Scan for the cell matching the given text and deliver its [x, y] coordinate at center. 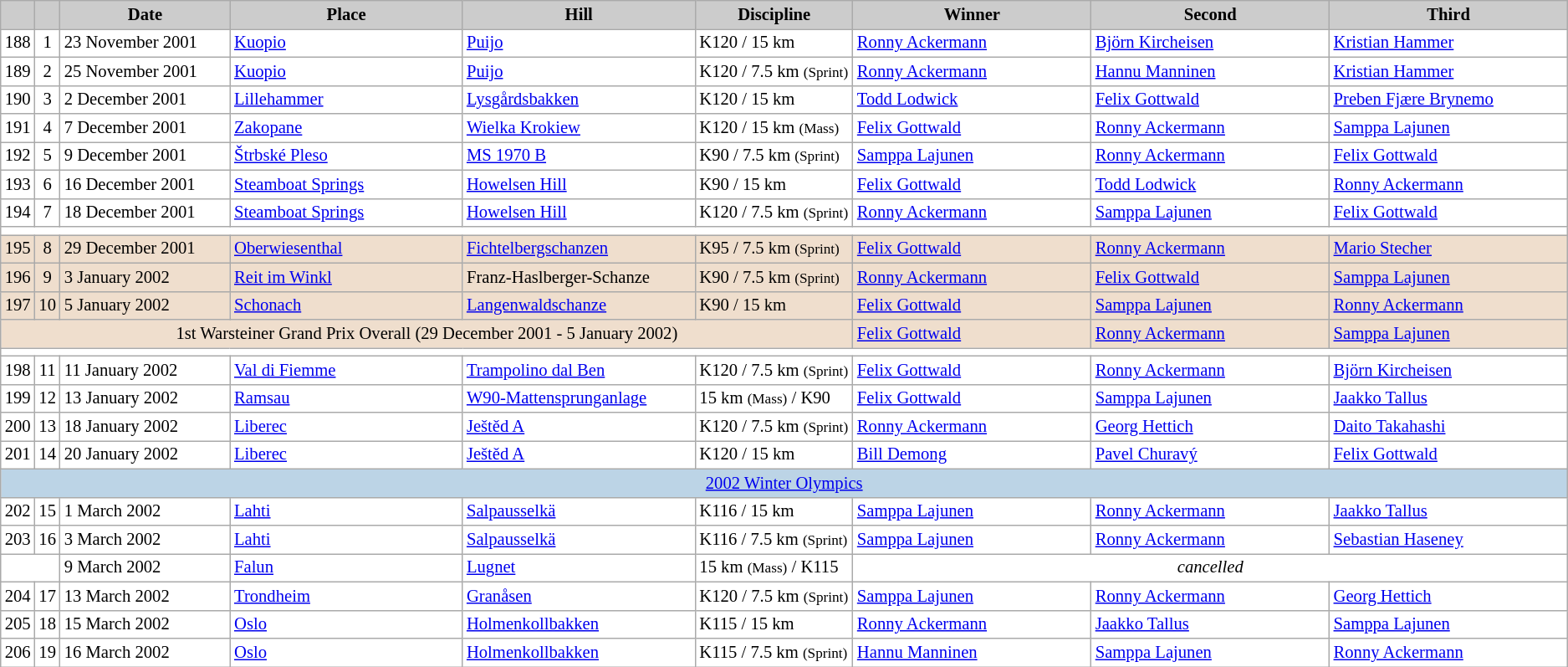
16 December 2001 [146, 184]
206 [18, 652]
192 [18, 156]
Daito Takahashi [1448, 426]
191 [18, 128]
201 [18, 454]
13 January 2002 [146, 398]
18 December 2001 [146, 213]
18 January 2002 [146, 426]
13 March 2002 [146, 596]
190 [18, 100]
Ramsau [346, 398]
Lysgårdsbakken [579, 100]
13 [47, 426]
3 [47, 100]
1st Warsteiner Grand Prix Overall (29 December 2001 - 5 January 2002) [426, 334]
5 January 2002 [146, 305]
cancelled [1211, 567]
203 [18, 540]
194 [18, 213]
Winner [972, 14]
Trondheim [346, 596]
Franz-Haslberger-Schanze [579, 277]
189 [18, 71]
K115 / 7.5 km (Sprint) [774, 652]
9 [47, 277]
Place [346, 14]
9 December 2001 [146, 156]
198 [18, 370]
4 [47, 128]
Second [1211, 14]
7 December 2001 [146, 128]
15 [47, 511]
3 March 2002 [146, 540]
8 [47, 249]
23 November 2001 [146, 43]
15 km (Mass) / K115 [774, 567]
29 December 2001 [146, 249]
19 [47, 652]
Lugnet [579, 567]
7 [47, 213]
17 [47, 596]
Sebastian Haseney [1448, 540]
11 [47, 370]
1 [47, 43]
204 [18, 596]
18 [47, 624]
MS 1970 B [579, 156]
K116 / 15 km [774, 511]
3 January 2002 [146, 277]
199 [18, 398]
10 [47, 305]
Mario Stecher [1448, 249]
196 [18, 277]
16 March 2002 [146, 652]
2 December 2001 [146, 100]
195 [18, 249]
K120 / 15 km (Mass) [774, 128]
9 March 2002 [146, 567]
Hill [579, 14]
Schonach [346, 305]
Preben Fjære Brynemo [1448, 100]
12 [47, 398]
W90-Mattensprunganlage [579, 398]
K95 / 7.5 km (Sprint) [774, 249]
205 [18, 624]
Falun [346, 567]
20 January 2002 [146, 454]
5 [47, 156]
14 [47, 454]
Val di Fiemme [346, 370]
Date [146, 14]
25 November 2001 [146, 71]
Oberwiesenthal [346, 249]
202 [18, 511]
16 [47, 540]
Štrbské Pleso [346, 156]
Granåsen [579, 596]
1 March 2002 [146, 511]
Wielka Krokiew [579, 128]
197 [18, 305]
11 January 2002 [146, 370]
K116 / 7.5 km (Sprint) [774, 540]
Zakopane [346, 128]
2002 Winter Olympics [784, 483]
15 km (Mass) / K90 [774, 398]
Third [1448, 14]
193 [18, 184]
188 [18, 43]
15 March 2002 [146, 624]
Bill Demong [972, 454]
Reit im Winkl [346, 277]
Discipline [774, 14]
K115 / 15 km [774, 624]
Pavel Churavý [1211, 454]
Fichtelbergschanzen [579, 249]
Trampolino dal Ben [579, 370]
6 [47, 184]
Langenwaldschanze [579, 305]
Lillehammer [346, 100]
2 [47, 71]
200 [18, 426]
